Return the (x, y) coordinate for the center point of the cell that contains the specified text.  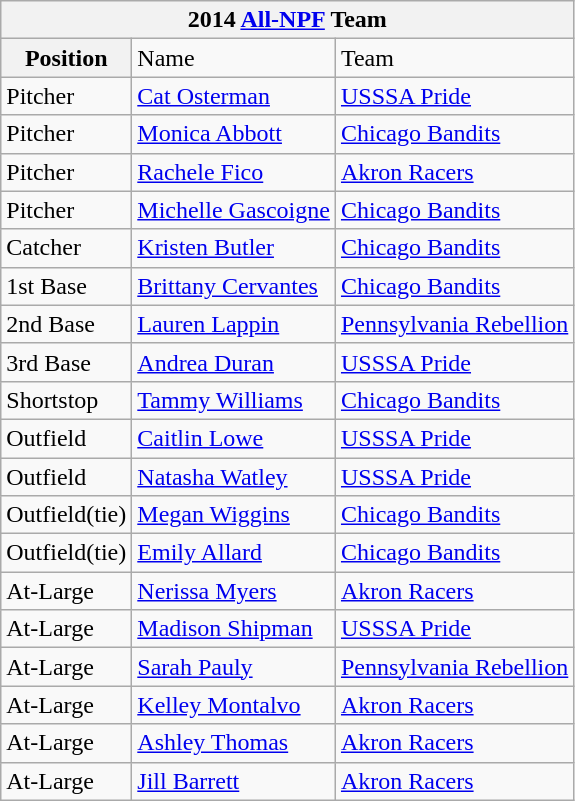
Lauren Lappin (234, 324)
Tammy Williams (234, 400)
Cat Osterman (234, 96)
Ashley Thomas (234, 743)
Monica Abbott (234, 134)
Natasha Watley (234, 477)
Jill Barrett (234, 781)
Madison Shipman (234, 629)
Andrea Duran (234, 362)
2014 All-NPF Team (288, 20)
Nerissa Myers (234, 591)
3rd Base (66, 362)
Kristen Butler (234, 248)
Name (234, 58)
Position (66, 58)
Brittany Cervantes (234, 286)
1st Base (66, 286)
Megan Wiggins (234, 515)
Shortstop (66, 400)
Emily Allard (234, 553)
Kelley Montalvo (234, 705)
Rachele Fico (234, 172)
2nd Base (66, 324)
Team (454, 58)
Sarah Pauly (234, 667)
Caitlin Lowe (234, 438)
Catcher (66, 248)
Michelle Gascoigne (234, 210)
